Output the (X, Y) coordinate of the center of the cell containing the given text.  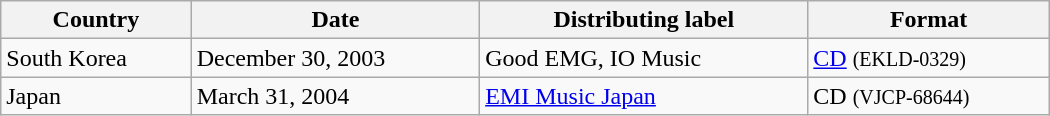
December 30, 2003 (336, 58)
Good EMG, IO Music (644, 58)
CD (EKLD-0329) (928, 58)
Date (336, 20)
Distributing label (644, 20)
March 31, 2004 (336, 96)
Format (928, 20)
CD (VJCP-68644) (928, 96)
Country (96, 20)
South Korea (96, 58)
Japan (96, 96)
EMI Music Japan (644, 96)
